Pinpoint the cell where the given text exists, returning its [x, y] midpoint coordinate. 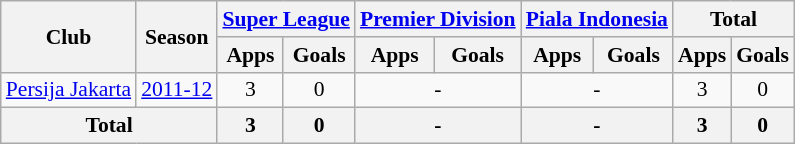
Club [68, 36]
2011-12 [176, 90]
Season [176, 36]
Piala Indonesia [597, 19]
Super League [286, 19]
Persija Jakarta [68, 90]
Premier Division [438, 19]
